Determine the [X, Y] coordinate at the center of the cell enclosing the given text.  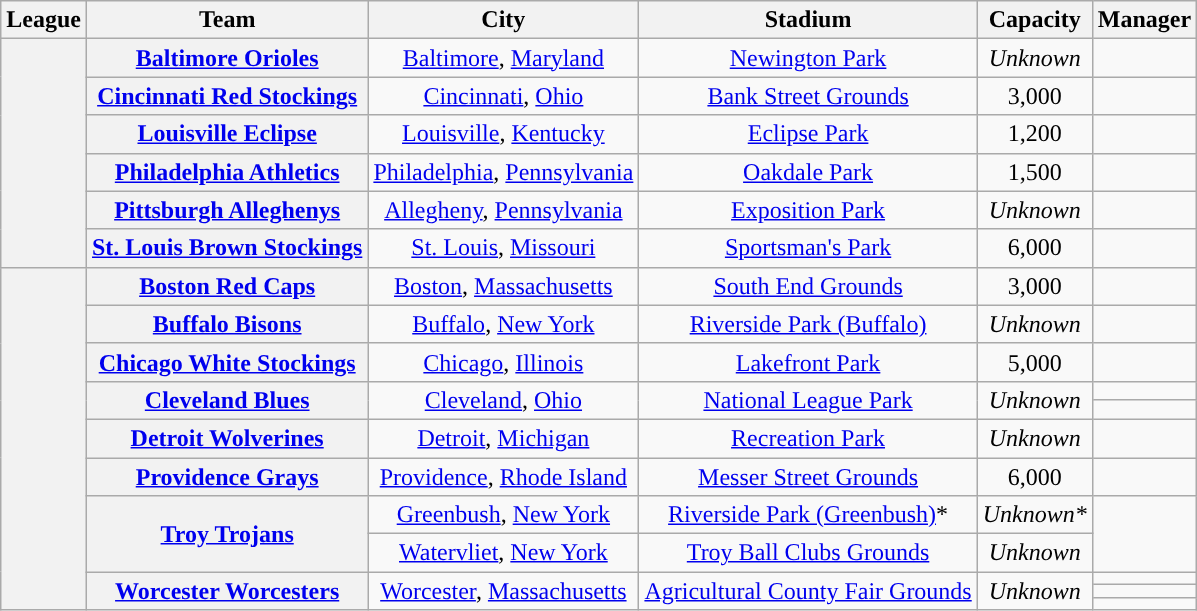
Team [226, 20]
Oakdale Park [808, 172]
Boston, Massachusetts [504, 286]
Chicago White Stockings [226, 362]
Sportsman's Park [808, 248]
Stadium [808, 20]
5,000 [1034, 362]
Chicago, Illinois [504, 362]
Buffalo Bisons [226, 324]
Philadelphia, Pennsylvania [504, 172]
Riverside Park (Greenbush)* [808, 515]
St. Louis, Missouri [504, 248]
Baltimore, Maryland [504, 58]
1,200 [1034, 134]
Worcester Worcesters [226, 591]
Cincinnati Red Stockings [226, 96]
Eclipse Park [808, 134]
Capacity [1034, 20]
Detroit, Michigan [504, 438]
City [504, 20]
Newington Park [808, 58]
Detroit Wolverines [226, 438]
Providence, Rhode Island [504, 477]
Manager [1144, 20]
Louisville Eclipse [226, 134]
Cincinnati, Ohio [504, 96]
Worcester, Massachusetts [504, 591]
Buffalo, New York [504, 324]
Lakefront Park [808, 362]
1,500 [1034, 172]
Troy Trojans [226, 534]
Exposition Park [808, 210]
St. Louis Brown Stockings [226, 248]
Cleveland, Ohio [504, 400]
Louisville, Kentucky [504, 134]
National League Park [808, 400]
League [44, 20]
Allegheny, Pennsylvania [504, 210]
Greenbush, New York [504, 515]
Boston Red Caps [226, 286]
Messer Street Grounds [808, 477]
Unknown* [1034, 515]
Watervliet, New York [504, 553]
Troy Ball Clubs Grounds [808, 553]
Recreation Park [808, 438]
Riverside Park (Buffalo) [808, 324]
South End Grounds [808, 286]
Philadelphia Athletics [226, 172]
Baltimore Orioles [226, 58]
Pittsburgh Alleghenys [226, 210]
Bank Street Grounds [808, 96]
Providence Grays [226, 477]
Cleveland Blues [226, 400]
Agricultural County Fair Grounds [808, 591]
